Provide the (X, Y) coordinate of the cell's center where the given text is located.  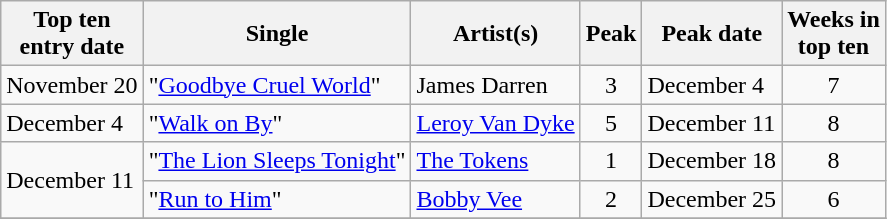
5 (611, 123)
November 20 (72, 85)
Peak date (712, 34)
Single (277, 34)
Artist(s) (496, 34)
7 (834, 85)
James Darren (496, 85)
6 (834, 199)
3 (611, 85)
December 25 (712, 199)
Leroy Van Dyke (496, 123)
2 (611, 199)
Bobby Vee (496, 199)
"Walk on By" (277, 123)
"Run to Him" (277, 199)
1 (611, 161)
December 18 (712, 161)
The Tokens (496, 161)
Weeks intop ten (834, 34)
Peak (611, 34)
"Goodbye Cruel World" (277, 85)
"The Lion Sleeps Tonight" (277, 161)
Top tenentry date (72, 34)
